For the text-containing cell, return its midpoint in [x, y] coordinate format. 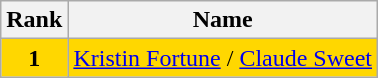
Name [223, 20]
Kristin Fortune / Claude Sweet [223, 58]
1 [34, 58]
Rank [34, 20]
